Return [x, y] of the center of cell containing provided text 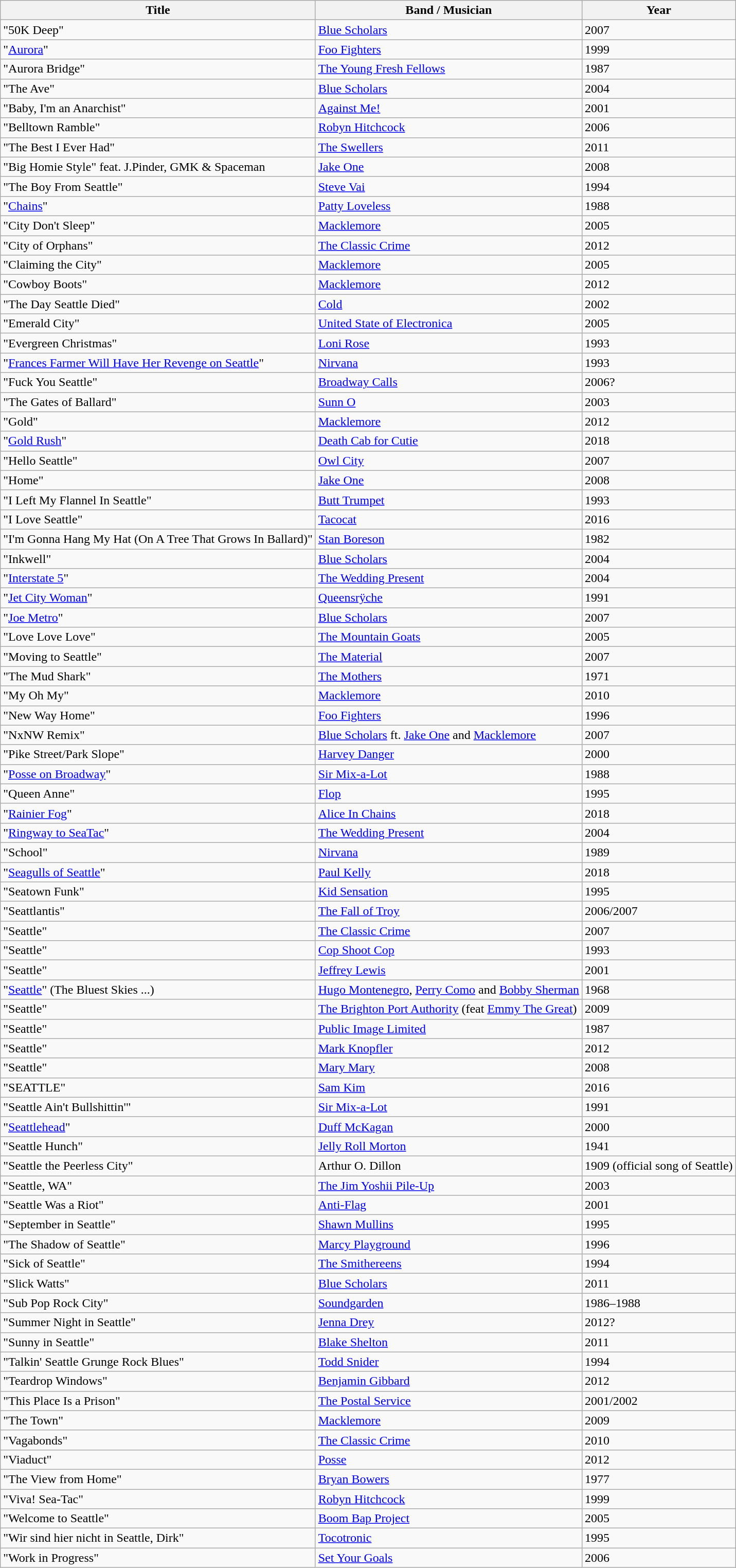
"City of Orphans" [158, 245]
United State of Electronica [448, 324]
Harvey Danger [448, 754]
"Sub Pop Rock City" [158, 1303]
Jenna Drey [448, 1323]
"The Best I Ever Had" [158, 147]
Butt Trumpet [448, 500]
Broadway Calls [448, 382]
Soundgarden [448, 1303]
Boom Bap Project [448, 1519]
Sam Kim [448, 1087]
Mary Mary [448, 1068]
"Slick Watts" [158, 1283]
"This Place Is a Prison" [158, 1401]
"Seattle" (The Bluest Skies ...) [158, 990]
"Welcome to Seattle" [158, 1519]
Public Image Limited [448, 1029]
"The View from Home" [158, 1479]
1971 [659, 676]
Shawn Mullins [448, 1225]
"Chains" [158, 206]
Kid Sensation [448, 892]
"Inkwell" [158, 558]
Patty Loveless [448, 206]
"Seattlehead" [158, 1126]
Cop Shoot Cop [448, 950]
1968 [659, 990]
"Fuck You Seattle" [158, 382]
Tacocat [448, 519]
The Jim Yoshii Pile-Up [448, 1185]
Loni Rose [448, 343]
"I Left My Flannel In Seattle" [158, 500]
Year [659, 10]
1982 [659, 539]
Owl City [448, 461]
Stan Boreson [448, 539]
"Sunny in Seattle" [158, 1342]
"Frances Farmer Will Have Her Revenge on Seattle" [158, 363]
"Claiming the City" [158, 265]
"Gold Rush" [158, 441]
The Brighton Port Authority (feat Emmy The Great) [448, 1009]
Jeffrey Lewis [448, 970]
"Seatown Funk" [158, 892]
"NxNW Remix" [158, 735]
"The Gates of Ballard" [158, 402]
1986–1988 [659, 1303]
"The Day Seattle Died" [158, 304]
Death Cab for Cutie [448, 441]
Anti-Flag [448, 1205]
2002 [659, 304]
Cold [448, 304]
"SEATTLE" [158, 1087]
"New Way Home" [158, 715]
"Big Homie Style" feat. J.Pinder, GMK & Spaceman [158, 167]
"Moving to Seattle" [158, 657]
The Postal Service [448, 1401]
Blue Scholars ft. Jake One and Macklemore [448, 735]
"The Shadow of Seattle" [158, 1244]
"Talkin' Seattle Grunge Rock Blues" [158, 1362]
"Baby, I'm an Anarchist" [158, 108]
"Seattle, WA" [158, 1185]
1909 (official song of Seattle) [659, 1166]
"Ringway to SeaTac" [158, 833]
Posse [448, 1459]
"Aurora Bridge" [158, 69]
Mark Knopfler [448, 1048]
"Queen Anne" [158, 794]
"Viva! Sea-Tac" [158, 1499]
2006? [659, 382]
"Seattlantis" [158, 911]
"Seattle the Peerless City" [158, 1166]
"50K Deep" [158, 30]
The Smithereens [448, 1264]
Title [158, 10]
"Emerald City" [158, 324]
2012? [659, 1323]
The Material [448, 657]
"Interstate 5" [158, 578]
"Jet City Woman" [158, 598]
2001/2002 [659, 1401]
"Teardrop Windows" [158, 1381]
"Seattle Ain't Bullshittin'" [158, 1107]
"The Ave" [158, 89]
Todd Snider [448, 1362]
Hugo Montenegro, Perry Como and Bobby Sherman [448, 990]
2006/2007 [659, 911]
Bryan Bowers [448, 1479]
Queensrÿche [448, 598]
"Belltown Ramble" [158, 128]
"Gold" [158, 421]
"Pike Street/Park Slope" [158, 754]
"School" [158, 852]
The Fall of Troy [448, 911]
"Viaduct" [158, 1459]
"Summer Night in Seattle" [158, 1323]
Steve Vai [448, 186]
"Seagulls of Seattle" [158, 872]
Blake Shelton [448, 1342]
Alice In Chains [448, 813]
The Swellers [448, 147]
"Vagabonds" [158, 1440]
"Seattle Hunch" [158, 1146]
The Mothers [448, 676]
Sunn O [448, 402]
"The Boy From Seattle" [158, 186]
Set Your Goals [448, 1558]
Flop [448, 794]
"I'm Gonna Hang My Hat (On A Tree That Grows In Ballard)" [158, 539]
The Young Fresh Fellows [448, 69]
Band / Musician [448, 10]
"My Oh My" [158, 696]
"September in Seattle" [158, 1225]
"Seattle Was a Riot" [158, 1205]
"The Town" [158, 1420]
Benjamin Gibbard [448, 1381]
1989 [659, 852]
"Home" [158, 480]
Duff McKagan [448, 1126]
1941 [659, 1146]
"Hello Seattle" [158, 461]
"Work in Progress" [158, 1558]
"Rainier Fog" [158, 813]
"I Love Seattle" [158, 519]
"The Mud Shark" [158, 676]
"Sick of Seattle" [158, 1264]
Arthur O. Dillon [448, 1166]
"Evergreen Christmas" [158, 343]
"Joe Metro" [158, 618]
Marcy Playground [448, 1244]
The Mountain Goats [448, 637]
"Wir sind hier nicht in Seattle, Dirk" [158, 1538]
Paul Kelly [448, 872]
"Aurora" [158, 49]
1977 [659, 1479]
"Posse on Broadway" [158, 774]
"City Don't Sleep" [158, 225]
Tocotronic [448, 1538]
Against Me! [448, 108]
"Cowboy Boots" [158, 285]
Jelly Roll Morton [448, 1146]
"Love Love Love" [158, 637]
